Capture the cell that displays the provided text and extract its (X, Y) central coordinate. 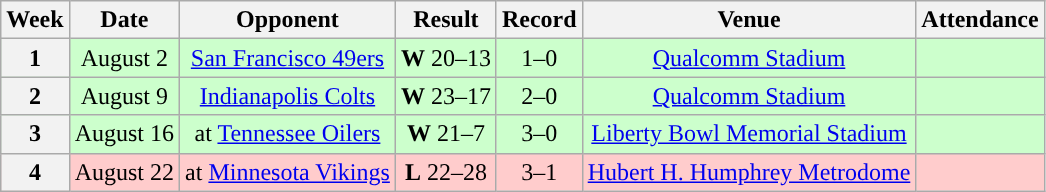
W 20–13 (446, 58)
Date (124, 20)
August 16 (124, 134)
1 (35, 58)
Opponent (288, 20)
2 (35, 96)
at Tennessee Oilers (288, 134)
2–0 (539, 96)
3 (35, 134)
Week (35, 20)
August 9 (124, 96)
3–1 (539, 172)
W 23–17 (446, 96)
1–0 (539, 58)
Indianapolis Colts (288, 96)
Venue (749, 20)
August 2 (124, 58)
at Minnesota Vikings (288, 172)
August 22 (124, 172)
L 22–28 (446, 172)
W 21–7 (446, 134)
3–0 (539, 134)
San Francisco 49ers (288, 58)
4 (35, 172)
Result (446, 20)
Attendance (980, 20)
Liberty Bowl Memorial Stadium (749, 134)
Hubert H. Humphrey Metrodome (749, 172)
Record (539, 20)
